Extract the [x, y] coordinate from the center of the cell holding the provided text.  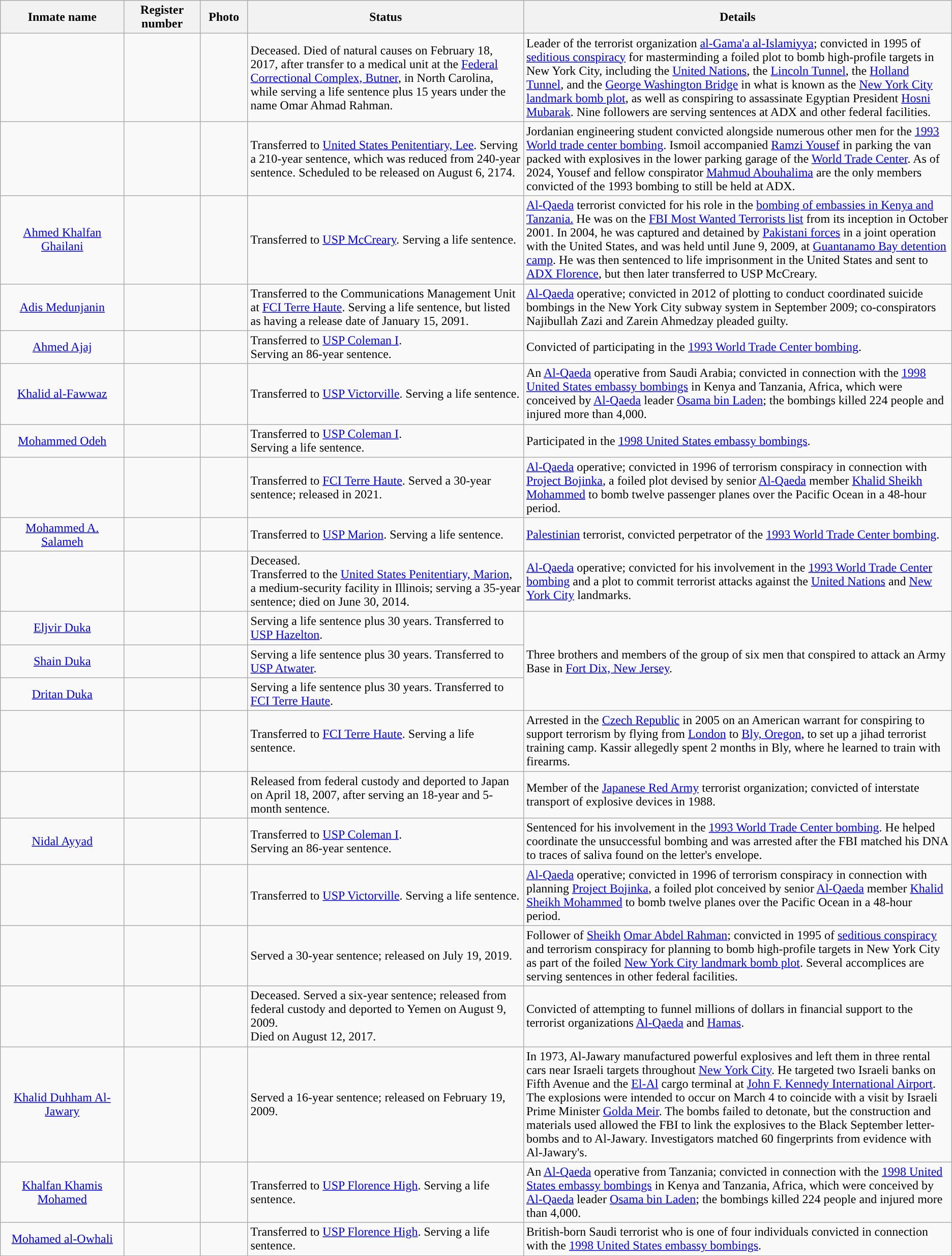
Serving a life sentence plus 30 years. Transferred to USP Atwater. [385, 661]
Serving a life sentence plus 30 years. Transferred to FCI Terre Haute. [385, 695]
Register number [162, 17]
Transferred to FCI Terre Haute. Serving a life sentence. [385, 741]
Mohammed Odeh [62, 440]
Mohammed A. Salameh [62, 534]
Eljvir Duka [62, 627]
Transferred to USP Marion. Serving a life sentence. [385, 534]
Transferred to USP McCreary. Serving a life sentence. [385, 240]
Status [385, 17]
Nidal Ayyad [62, 842]
Mohamed al-Owhali [62, 1239]
Adis Medunjanin [62, 307]
Khalfan Khamis Mohamed [62, 1192]
Transferred to FCI Terre Haute. Served a 30-year sentence; released in 2021. [385, 487]
Convicted of participating in the 1993 World Trade Center bombing. [737, 347]
Served a 30-year sentence; released on July 19, 2019. [385, 956]
Participated in the 1998 United States embassy bombings. [737, 440]
British-born Saudi terrorist who is one of four individuals convicted in connection with the 1998 United States embassy bombings. [737, 1239]
Inmate name [62, 17]
Ahmed Khalfan Ghailani [62, 240]
Three brothers and members of the group of six men that conspired to attack an Army Base in Fort Dix, New Jersey. [737, 661]
Released from federal custody and deported to Japan on April 18, 2007, after serving an 18-year and 5-month sentence. [385, 795]
Ahmed Ajaj [62, 347]
Details [737, 17]
Deceased. Served a six-year sentence; released from federal custody and deported to Yemen on August 9, 2009.Died on August 12, 2017. [385, 1016]
Photo [224, 17]
Shain Duka [62, 661]
Dritan Duka [62, 695]
Transferred to USP Coleman I.Serving a life sentence. [385, 440]
Khalid al-Fawwaz [62, 394]
Convicted of attempting to funnel millions of dollars in financial support to the terrorist organizations Al-Qaeda and Hamas. [737, 1016]
Serving a life sentence plus 30 years. Transferred to USP Hazelton. [385, 627]
Khalid Duhham Al-Jawary [62, 1104]
Palestinian terrorist, convicted perpetrator of the 1993 World Trade Center bombing. [737, 534]
Member of the Japanese Red Army terrorist organization; convicted of interstate transport of explosive devices in 1988. [737, 795]
Served a 16-year sentence; released on February 19, 2009. [385, 1104]
